Search for the cell housing the specified text and yield its [x, y] center coordinate. 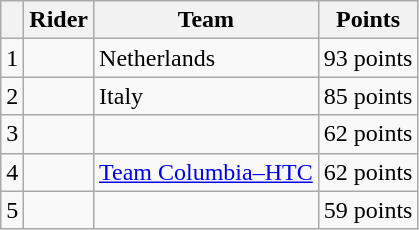
4 [12, 172]
93 points [368, 58]
Points [368, 20]
Rider [59, 20]
Italy [206, 96]
2 [12, 96]
85 points [368, 96]
1 [12, 58]
5 [12, 210]
Netherlands [206, 58]
3 [12, 134]
59 points [368, 210]
Team [206, 20]
Team Columbia–HTC [206, 172]
